Output the (X, Y) coordinate of the center of the cell containing the given text.  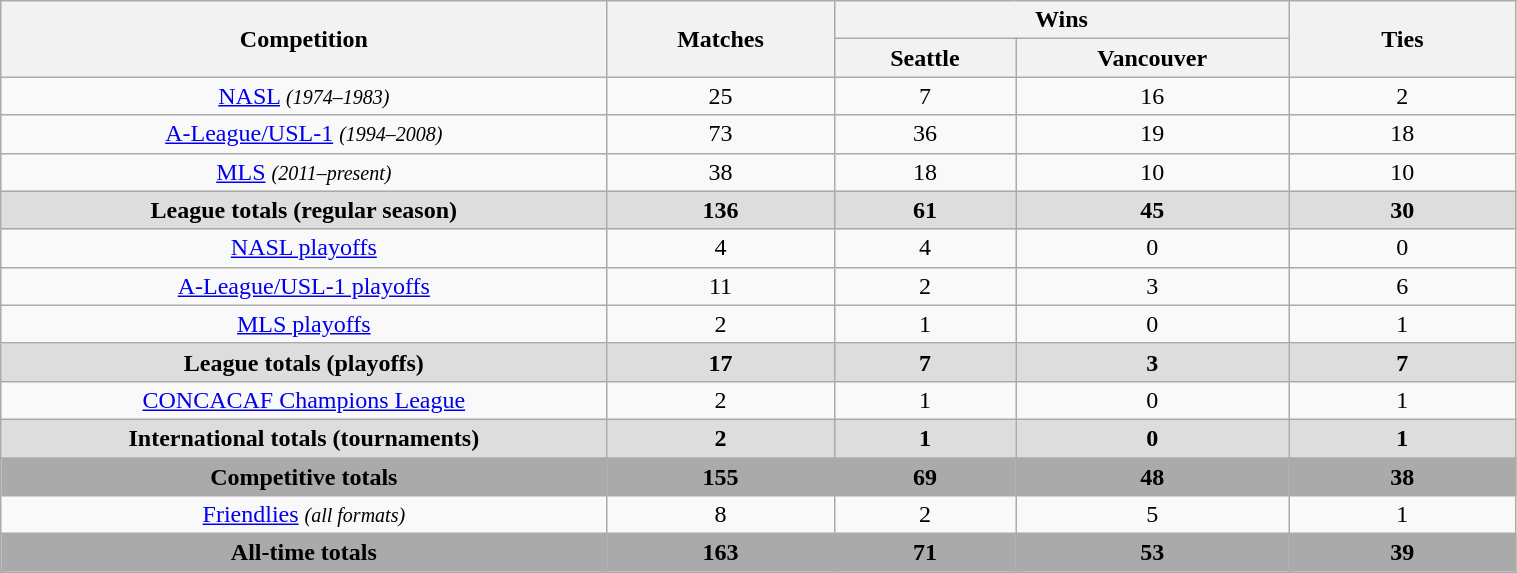
Competition (304, 39)
17 (720, 362)
Ties (1402, 39)
NASL (1974–1983) (304, 96)
Competitive totals (304, 477)
36 (925, 134)
53 (1152, 553)
A-League/USL-1 playoffs (304, 286)
NASL playoffs (304, 248)
Vancouver (1152, 58)
16 (1152, 96)
A-League/USL-1 (1994–2008) (304, 134)
136 (720, 210)
19 (1152, 134)
71 (925, 553)
25 (720, 96)
All-time totals (304, 553)
League totals (regular season) (304, 210)
5 (1152, 515)
45 (1152, 210)
Seattle (925, 58)
League totals (playoffs) (304, 362)
Friendlies (all formats) (304, 515)
International totals (tournaments) (304, 438)
CONCACAF Champions League (304, 400)
48 (1152, 477)
6 (1402, 286)
163 (720, 553)
69 (925, 477)
8 (720, 515)
61 (925, 210)
30 (1402, 210)
MLS (2011–present) (304, 172)
11 (720, 286)
39 (1402, 553)
73 (720, 134)
155 (720, 477)
Wins (1062, 20)
MLS playoffs (304, 324)
Matches (720, 39)
